Return [X, Y] of the center of cell containing provided text 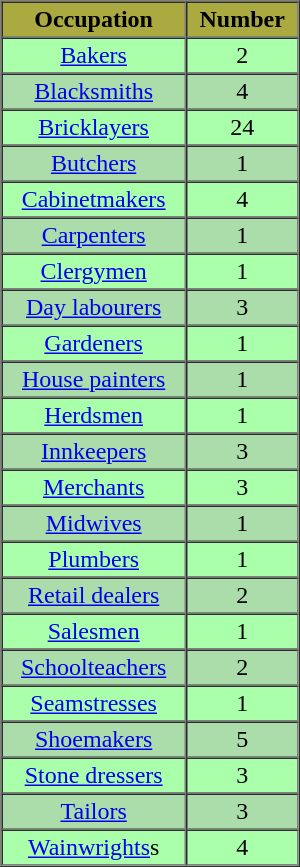
Merchants [94, 488]
Shoemakers [94, 740]
Salesmen [94, 632]
Innkeepers [94, 452]
Herdsmen [94, 416]
Tailors [94, 812]
Occupation [94, 20]
Schoolteachers [94, 668]
Plumbers [94, 560]
House painters [94, 380]
Clergymen [94, 272]
Day labourers [94, 308]
Butchers [94, 164]
Blacksmiths [94, 92]
Gardeners [94, 344]
Stone dressers [94, 776]
Bakers [94, 56]
Number [242, 20]
Cabinetmakers [94, 200]
Wainwrightss [94, 848]
Carpenters [94, 236]
Bricklayers [94, 128]
Retail dealers [94, 596]
5 [242, 740]
24 [242, 128]
Midwives [94, 524]
Seamstresses [94, 704]
